Provide the (X, Y) coordinate of the cell's center where the given text is located.  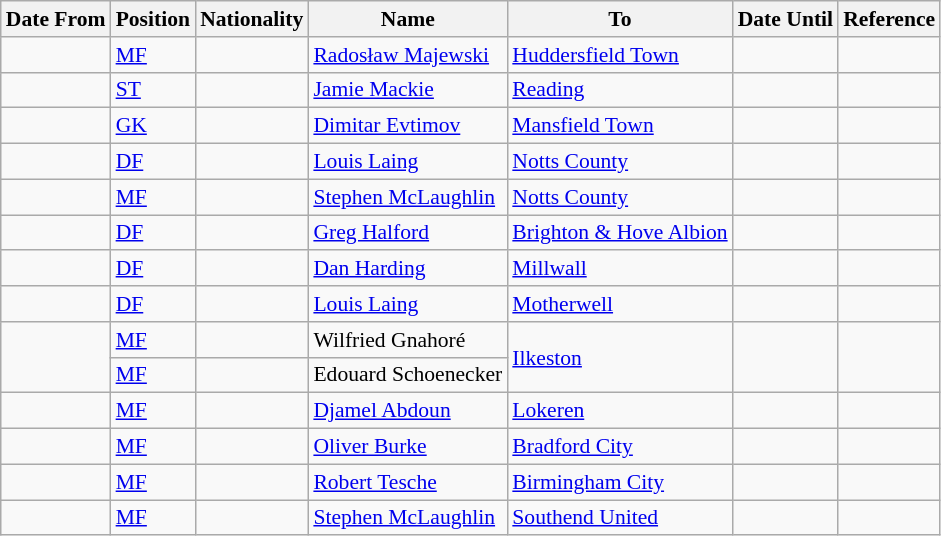
Greg Halford (408, 233)
Name (408, 19)
To (620, 19)
Nationality (252, 19)
Birmingham City (620, 482)
Edouard Schoenecker (408, 375)
Reading (620, 90)
Radosław Majewski (408, 55)
Wilfried Gnahoré (408, 340)
Southend United (620, 518)
Motherwell (620, 304)
Date Until (786, 19)
Lokeren (620, 411)
Ilkeston (620, 358)
ST (153, 90)
Dan Harding (408, 269)
Dimitar Evtimov (408, 126)
Brighton & Hove Albion (620, 233)
Robert Tesche (408, 482)
Mansfield Town (620, 126)
Bradford City (620, 447)
Millwall (620, 269)
Jamie Mackie (408, 90)
Date From (56, 19)
Oliver Burke (408, 447)
Djamel Abdoun (408, 411)
Huddersfield Town (620, 55)
Reference (889, 19)
GK (153, 126)
Position (153, 19)
